Identify which cell holds the provided text, then report its [X, Y] central coordinate. 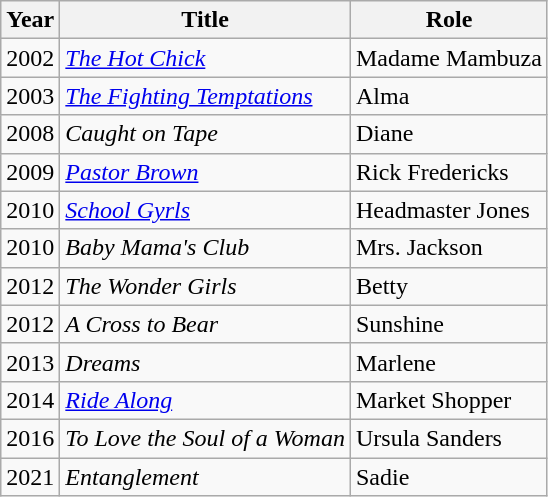
Marlene [448, 362]
Market Shopper [448, 400]
The Fighting Temptations [206, 96]
Ride Along [206, 400]
Rick Fredericks [448, 172]
Sadie [448, 477]
Entanglement [206, 477]
Caught on Tape [206, 134]
2013 [30, 362]
2008 [30, 134]
2016 [30, 438]
Pastor Brown [206, 172]
2009 [30, 172]
Ursula Sanders [448, 438]
Headmaster Jones [448, 210]
The Wonder Girls [206, 286]
Baby Mama's Club [206, 248]
Title [206, 20]
2021 [30, 477]
Year [30, 20]
To Love the Soul of a Woman [206, 438]
Diane [448, 134]
2003 [30, 96]
Sunshine [448, 324]
2014 [30, 400]
Mrs. Jackson [448, 248]
2002 [30, 58]
Dreams [206, 362]
Role [448, 20]
A Cross to Bear [206, 324]
Betty [448, 286]
The Hot Chick [206, 58]
School Gyrls [206, 210]
Madame Mambuza [448, 58]
Alma [448, 96]
